Identify which cell holds the provided text, then report its [x, y] central coordinate. 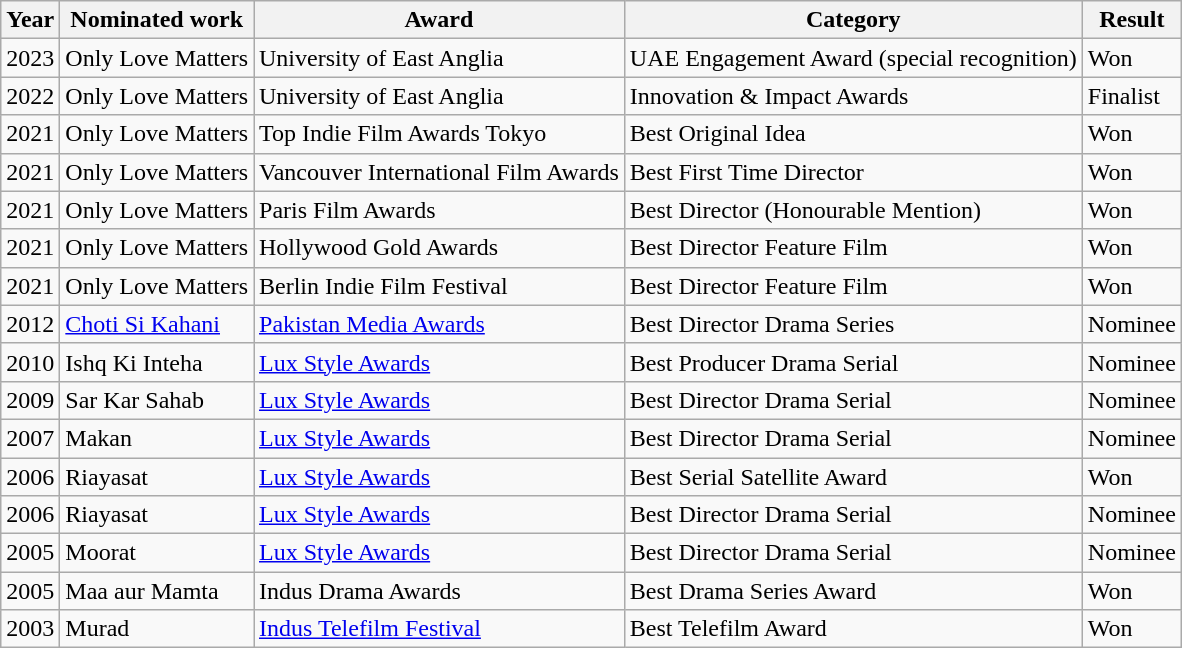
Best First Time Director [853, 172]
Indus Drama Awards [440, 591]
Murad [157, 629]
Best Original Idea [853, 134]
Top Indie Film Awards Tokyo [440, 134]
Moorat [157, 553]
Best Director Drama Series [853, 324]
Award [440, 20]
Best Director (Honourable Mention) [853, 210]
2003 [30, 629]
2007 [30, 438]
2023 [30, 58]
Nominated work [157, 20]
Year [30, 20]
2010 [30, 362]
Maa aur Mamta [157, 591]
Sar Kar Sahab [157, 400]
Ishq Ki Inteha [157, 362]
Best Drama Series Award [853, 591]
Paris Film Awards [440, 210]
2022 [30, 96]
Berlin Indie Film Festival [440, 286]
Finalist [1132, 96]
Innovation & Impact Awards [853, 96]
2012 [30, 324]
Choti Si Kahani [157, 324]
UAE Engagement Award (special recognition) [853, 58]
Category [853, 20]
Makan [157, 438]
2009 [30, 400]
Best Producer Drama Serial [853, 362]
Vancouver International Film Awards [440, 172]
Pakistan Media Awards [440, 324]
Indus Telefilm Festival [440, 629]
Best Telefilm Award [853, 629]
Best Serial Satellite Award [853, 477]
Result [1132, 20]
Hollywood Gold Awards [440, 248]
